Find where the given text appears and provide that cell's center as [x, y] coordinate. 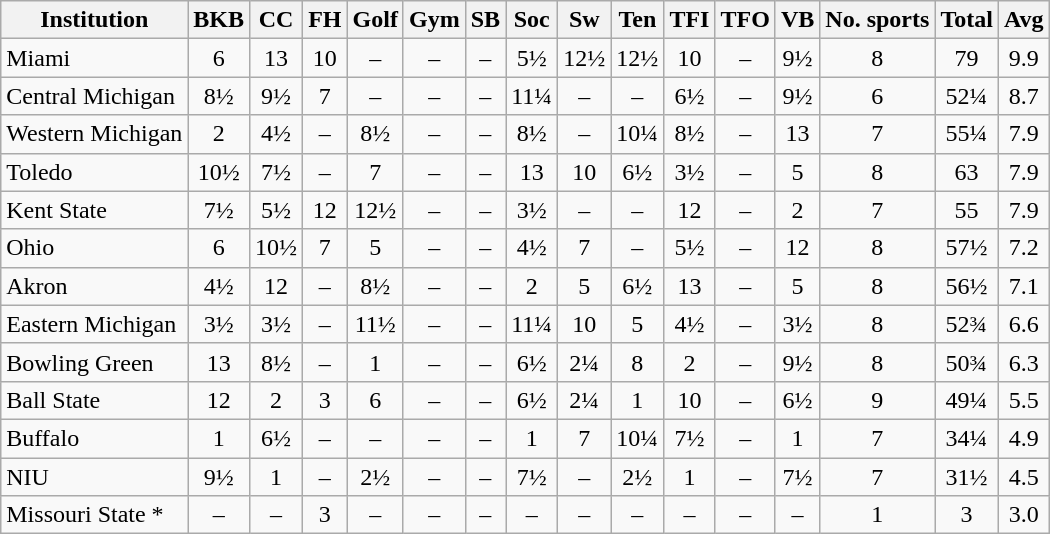
No. sports [878, 20]
34¼ [967, 438]
Toledo [94, 172]
4.5 [1024, 477]
NIU [94, 477]
Total [967, 20]
TFO [745, 20]
63 [967, 172]
Bowling Green [94, 362]
50¾ [967, 362]
3.0 [1024, 515]
9.9 [1024, 58]
Institution [94, 20]
Sw [584, 20]
31½ [967, 477]
Soc [532, 20]
11½ [375, 324]
BKB [219, 20]
6.3 [1024, 362]
SB [485, 20]
Buffalo [94, 438]
Central Michigan [94, 96]
Kent State [94, 210]
VB [797, 20]
Western Michigan [94, 134]
Akron [94, 286]
TFI [690, 20]
Avg [1024, 20]
9 [878, 400]
7.1 [1024, 286]
Ohio [94, 248]
52¾ [967, 324]
Missouri State * [94, 515]
Ball State [94, 400]
79 [967, 58]
Gym [434, 20]
Ten [638, 20]
5.5 [1024, 400]
Miami [94, 58]
4.9 [1024, 438]
56½ [967, 286]
Golf [375, 20]
57½ [967, 248]
FH [325, 20]
6.6 [1024, 324]
52¼ [967, 96]
7.2 [1024, 248]
55¼ [967, 134]
55 [967, 210]
49¼ [967, 400]
8.7 [1024, 96]
CC [276, 20]
Eastern Michigan [94, 324]
